Find where the given text appears and provide that cell's center as [x, y] coordinate. 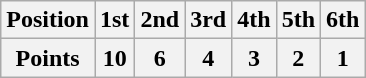
6th [343, 20]
2nd [160, 20]
3 [254, 58]
5th [298, 20]
Position [48, 20]
4 [208, 58]
1 [343, 58]
6 [160, 58]
4th [254, 20]
Points [48, 58]
3rd [208, 20]
10 [114, 58]
1st [114, 20]
2 [298, 58]
